Capture the cell that displays the provided text and extract its [X, Y] central coordinate. 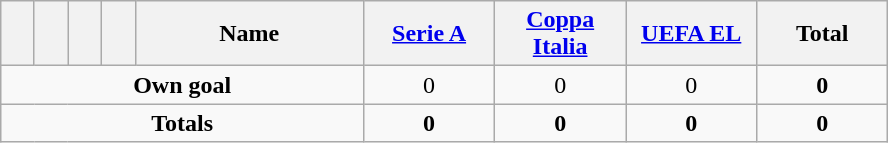
Coppa Italia [560, 34]
Totals [182, 123]
Total [822, 34]
Serie A [430, 34]
Name [250, 34]
Own goal [182, 85]
UEFA EL [692, 34]
